Locate the cell with the specified text and output its (X, Y) center coordinate. 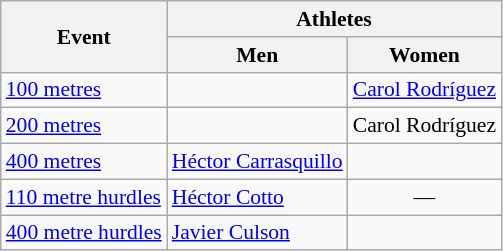
200 metres (84, 126)
110 metre hurdles (84, 197)
Athletes (334, 19)
400 metres (84, 162)
Héctor Cotto (258, 197)
— (424, 197)
Javier Culson (258, 233)
Héctor Carrasquillo (258, 162)
Men (258, 55)
Women (424, 55)
100 metres (84, 90)
400 metre hurdles (84, 233)
Event (84, 36)
